For the text-containing cell, return its midpoint in [X, Y] coordinate format. 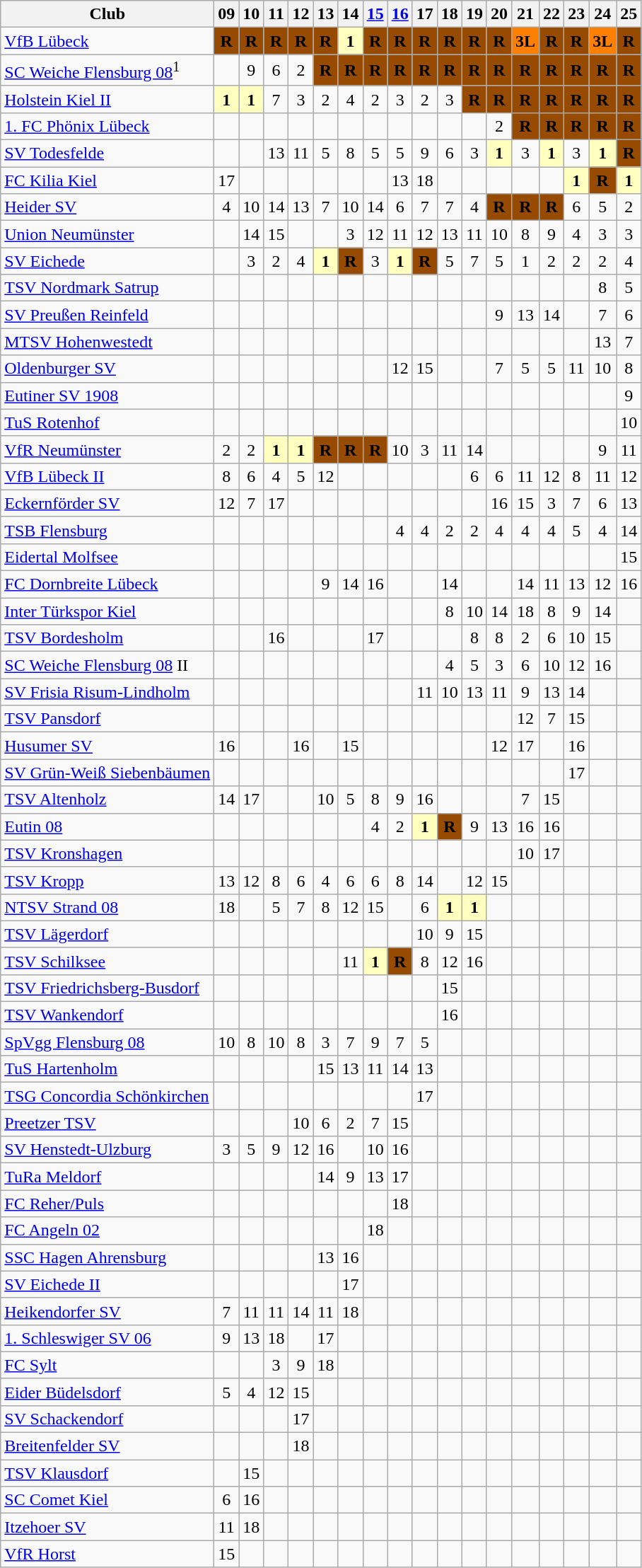
25 [629, 14]
Heikendorfer SV [107, 1311]
22 [551, 14]
TSV Kronshagen [107, 853]
Husumer SV [107, 746]
09 [226, 14]
SV Todesfelde [107, 154]
19 [474, 14]
SV Grün-Weiß Siebenbäumen [107, 773]
Oldenburger SV [107, 369]
TSV Nordmark Satrup [107, 288]
24 [602, 14]
Eider Büdelsdorf [107, 1392]
Eidertal Molfsee [107, 557]
FC Kilia Kiel [107, 180]
Holstein Kiel II [107, 99]
21 [525, 14]
1. Schleswiger SV 06 [107, 1338]
SpVgg Flensburg 08 [107, 1042]
TSB Flensburg [107, 530]
TuS Rotenhof [107, 422]
VfB Lübeck II [107, 476]
TSV Wankendorf [107, 1015]
SV Eichede [107, 261]
Eutiner SV 1908 [107, 396]
TSV Klausdorf [107, 1473]
SV Frisia Risum-Lindholm [107, 692]
TuS Hartenholm [107, 1069]
SC Weiche Flensburg 08 II [107, 665]
Itzehoer SV [107, 1527]
FC Sylt [107, 1365]
Eutin 08 [107, 826]
FC Reher/Puls [107, 1204]
Heider SV [107, 207]
Union Neumünster [107, 234]
SC Weiche Flensburg 081 [107, 71]
TSV Lägerdorf [107, 934]
TSV Schilksee [107, 961]
SC Comet Kiel [107, 1500]
TSG Concordia Schönkirchen [107, 1096]
VfB Lübeck [107, 41]
SV Eichede II [107, 1284]
TSV Altenholz [107, 800]
FC Dornbreite Lübeck [107, 584]
SV Preußen Reinfeld [107, 315]
SV Henstedt-Ulzburg [107, 1150]
MTSV Hohenwestedt [107, 342]
Breitenfelder SV [107, 1446]
Eckernförder SV [107, 503]
TSV Pansdorf [107, 719]
1. FC Phönix Lübeck [107, 126]
TSV Kropp [107, 880]
SSC Hagen Ahrensburg [107, 1257]
FC Angeln 02 [107, 1230]
Preetzer TSV [107, 1123]
VfR Horst [107, 1554]
VfR Neumünster [107, 449]
23 [577, 14]
SV Schackendorf [107, 1419]
TSV Bordesholm [107, 638]
Inter Türkspor Kiel [107, 611]
20 [499, 14]
Club [107, 14]
TuRa Meldorf [107, 1177]
TSV Friedrichsberg-Busdorf [107, 988]
NTSV Strand 08 [107, 907]
